Extract the [X, Y] coordinate from the center of the cell holding the provided text.  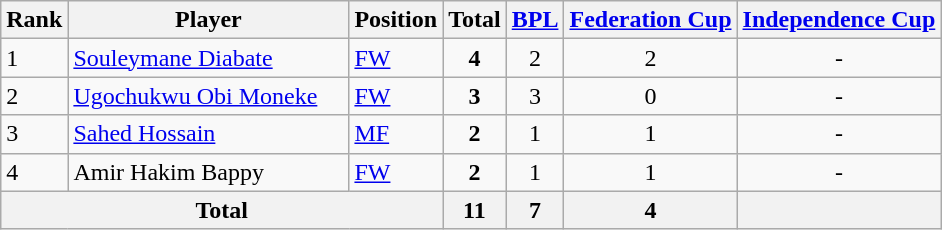
Independence Cup [839, 20]
Ugochukwu Obi Moneke [208, 96]
Federation Cup [650, 20]
Souleymane Diabate [208, 58]
Rank [34, 20]
11 [475, 210]
BPL [535, 20]
Sahed Hossain [208, 134]
Position [396, 20]
0 [650, 96]
Player [208, 20]
7 [535, 210]
MF [396, 134]
Amir Hakim Bappy [208, 172]
